Capture the cell that displays the provided text and extract its [x, y] central coordinate. 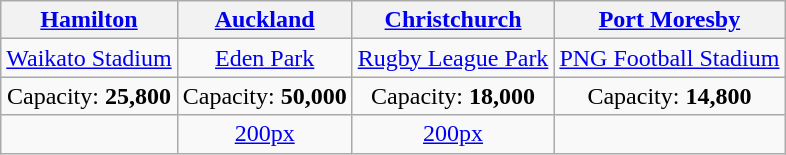
Port Moresby [670, 20]
Eden Park [264, 58]
Waikato Stadium [89, 58]
Auckland [264, 20]
Capacity: 50,000 [264, 96]
Capacity: 14,800 [670, 96]
Capacity: 18,000 [453, 96]
Christchurch [453, 20]
PNG Football Stadium [670, 58]
Capacity: 25,800 [89, 96]
Rugby League Park [453, 58]
Hamilton [89, 20]
